Return (X, Y) of the center of cell containing provided text 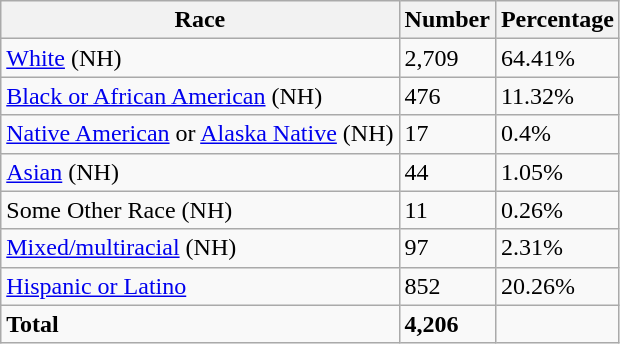
97 (447, 248)
476 (447, 96)
0.4% (557, 134)
Some Other Race (NH) (200, 210)
Race (200, 20)
Hispanic or Latino (200, 286)
Black or African American (NH) (200, 96)
0.26% (557, 210)
64.41% (557, 58)
2.31% (557, 248)
Number (447, 20)
11 (447, 210)
Total (200, 324)
4,206 (447, 324)
1.05% (557, 172)
Percentage (557, 20)
11.32% (557, 96)
17 (447, 134)
44 (447, 172)
2,709 (447, 58)
Asian (NH) (200, 172)
20.26% (557, 286)
Native American or Alaska Native (NH) (200, 134)
852 (447, 286)
White (NH) (200, 58)
Mixed/multiracial (NH) (200, 248)
